Extract the [x, y] coordinate from the center of the cell holding the provided text.  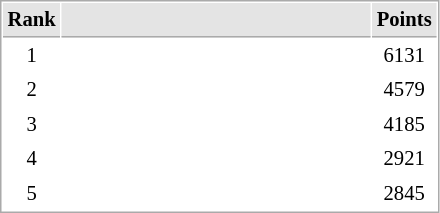
3 [32, 124]
2921 [404, 158]
Rank [32, 20]
2 [32, 90]
Points [404, 20]
1 [32, 56]
2845 [404, 194]
6131 [404, 56]
4579 [404, 90]
4 [32, 158]
5 [32, 194]
4185 [404, 124]
